Extract the [X, Y] coordinate from the center of the cell holding the provided text.  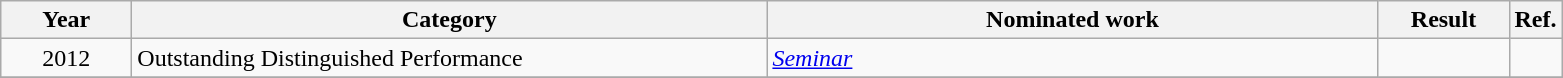
Nominated work [1072, 20]
Year [66, 20]
Category [450, 20]
2012 [66, 58]
Seminar [1072, 58]
Result [1444, 20]
Outstanding Distinguished Performance [450, 58]
Ref. [1536, 20]
